Return [x, y] of the center of cell containing provided text 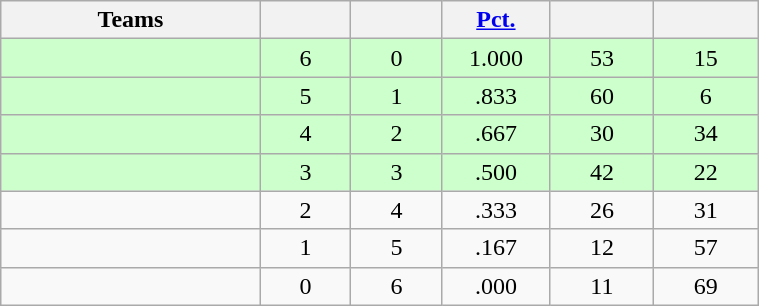
53 [602, 58]
.667 [496, 134]
12 [602, 248]
.500 [496, 172]
Teams [130, 20]
.833 [496, 96]
31 [706, 210]
57 [706, 248]
26 [602, 210]
15 [706, 58]
1.000 [496, 58]
42 [602, 172]
60 [602, 96]
30 [602, 134]
Pct. [496, 20]
.000 [496, 286]
22 [706, 172]
.167 [496, 248]
34 [706, 134]
.333 [496, 210]
11 [602, 286]
69 [706, 286]
